Return (x, y) of the center of cell containing provided text 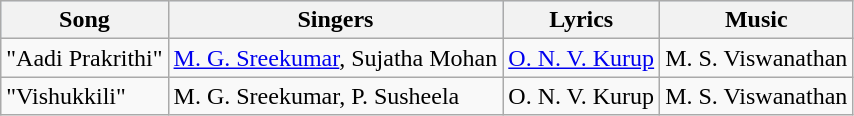
Music (756, 20)
Lyrics (582, 20)
M. G. Sreekumar, P. Susheela (336, 96)
M. G. Sreekumar, Sujatha Mohan (336, 58)
"Vishukkili" (84, 96)
Song (84, 20)
"Aadi Prakrithi" (84, 58)
Singers (336, 20)
